Locate the cell with the specified text and output its (X, Y) center coordinate. 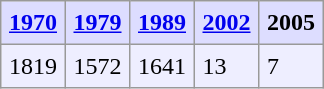
1989 (162, 23)
2002 (226, 23)
13 (226, 66)
1979 (97, 23)
1970 (33, 23)
1641 (162, 66)
1572 (97, 66)
1819 (33, 66)
2005 (291, 23)
7 (291, 66)
